From the cell containing the given text, extract its center point as [X, Y] coordinate. 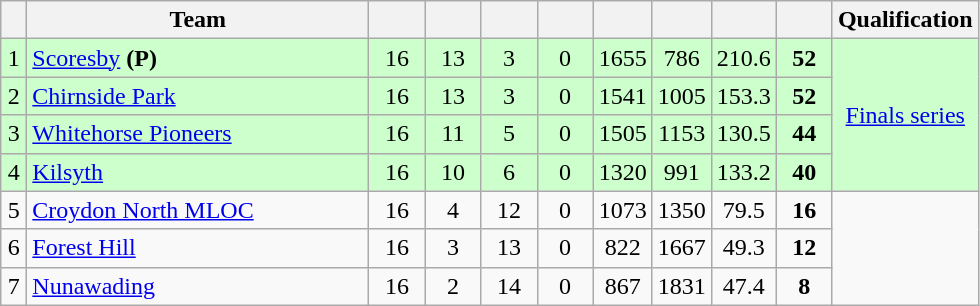
1655 [622, 58]
1073 [622, 210]
7 [14, 286]
10 [453, 172]
Finals series [905, 115]
1320 [622, 172]
79.5 [744, 210]
1 [14, 58]
40 [804, 172]
Scoresby (P) [198, 58]
786 [682, 58]
130.5 [744, 134]
Nunawading [198, 286]
Chirnside Park [198, 96]
Croydon North MLOC [198, 210]
11 [453, 134]
44 [804, 134]
1153 [682, 134]
1541 [622, 96]
133.2 [744, 172]
Qualification [905, 20]
49.3 [744, 248]
1350 [682, 210]
210.6 [744, 58]
153.3 [744, 96]
47.4 [744, 286]
8 [804, 286]
1667 [682, 248]
Kilsyth [198, 172]
14 [509, 286]
991 [682, 172]
Forest Hill [198, 248]
Team [198, 20]
1505 [622, 134]
Whitehorse Pioneers [198, 134]
822 [622, 248]
867 [622, 286]
1005 [682, 96]
1831 [682, 286]
